Scan for the cell matching the given text and deliver its [x, y] coordinate at center. 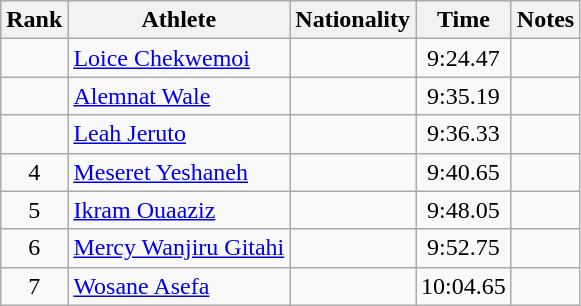
6 [34, 248]
9:40.65 [464, 172]
9:35.19 [464, 96]
Alemnat Wale [179, 96]
Notes [545, 20]
9:52.75 [464, 248]
7 [34, 286]
Rank [34, 20]
Loice Chekwemoi [179, 58]
10:04.65 [464, 286]
Nationality [353, 20]
5 [34, 210]
Leah Jeruto [179, 134]
Athlete [179, 20]
9:24.47 [464, 58]
Mercy Wanjiru Gitahi [179, 248]
Meseret Yeshaneh [179, 172]
9:36.33 [464, 134]
Time [464, 20]
4 [34, 172]
9:48.05 [464, 210]
Ikram Ouaaziz [179, 210]
Wosane Asefa [179, 286]
